Return the [X, Y] coordinate for the center point of the cell that contains the specified text.  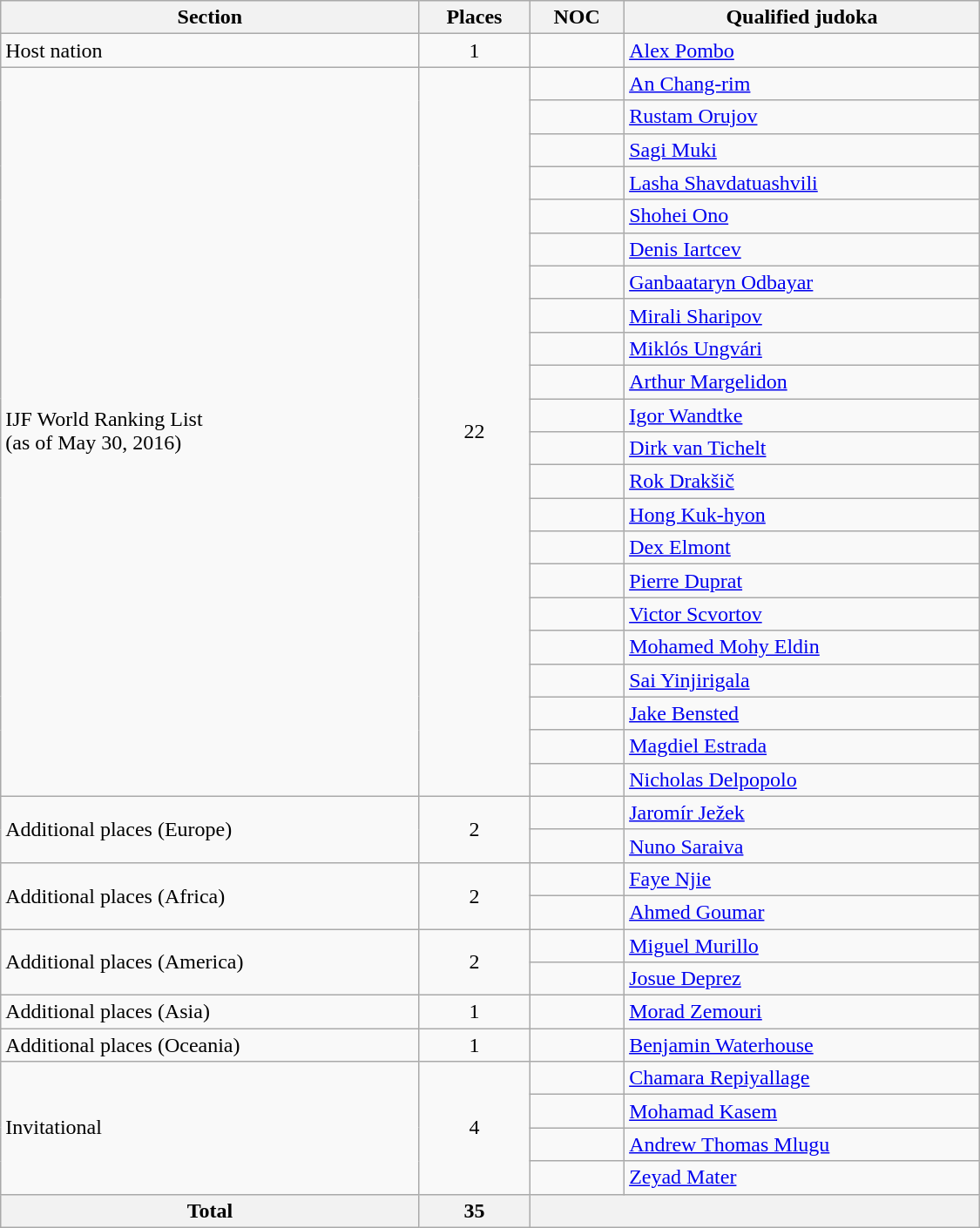
Places [474, 17]
Denis Iartcev [802, 249]
Victor Scvortov [802, 614]
Faye Njie [802, 879]
Benjamin Waterhouse [802, 1045]
Andrew Thomas Mlugu [802, 1144]
Qualified judoka [802, 17]
Igor Wandtke [802, 415]
Arthur Margelidon [802, 381]
Rok Drakšič [802, 482]
Mohamed Mohy Eldin [802, 647]
Additional places (Europe) [210, 829]
Additional places (America) [210, 961]
Josue Deprez [802, 979]
Mirali Sharipov [802, 315]
Nuno Saraiva [802, 846]
Ganbaataryn Odbayar [802, 282]
Additional places (Asia) [210, 1012]
Morad Zemouri [802, 1012]
Zeyad Mater [802, 1177]
Miguel Murillo [802, 945]
Nicholas Delpopolo [802, 779]
Section [210, 17]
Additional places (Oceania) [210, 1045]
22 [474, 432]
Mohamad Kasem [802, 1111]
Rustam Orujov [802, 117]
Invitational [210, 1128]
Dirk van Tichelt [802, 449]
Shohei Ono [802, 216]
Ahmed Goumar [802, 912]
Alex Pombo [802, 51]
Jake Bensted [802, 713]
35 [474, 1211]
Sai Yinjirigala [802, 680]
Jaromír Ježek [802, 813]
Sagi Muki [802, 150]
IJF World Ranking List(as of May 30, 2016) [210, 432]
Lasha Shavdatuashvili [802, 183]
Dex Elmont [802, 548]
Miklós Ungvári [802, 348]
Chamara Repiyallage [802, 1078]
4 [474, 1128]
Additional places (Africa) [210, 895]
Host nation [210, 51]
Magdiel Estrada [802, 746]
Hong Kuk-hyon [802, 515]
Pierre Duprat [802, 581]
NOC [577, 17]
Total [210, 1211]
An Chang-rim [802, 84]
